Find where the given text appears and provide that cell's center as (x, y) coordinate. 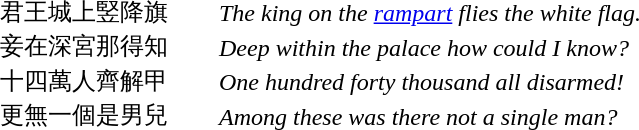
十四萬人齊解甲 (84, 82)
妾在深宮那得知 (84, 48)
